Scan for the cell matching the given text and deliver its [X, Y] coordinate at center. 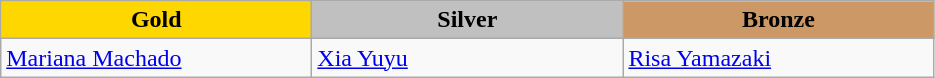
Gold [156, 20]
Bronze [778, 20]
Silver [468, 20]
Mariana Machado [156, 58]
Xia Yuyu [468, 58]
Risa Yamazaki [778, 58]
